Locate the cell with the specified text and output its [x, y] center coordinate. 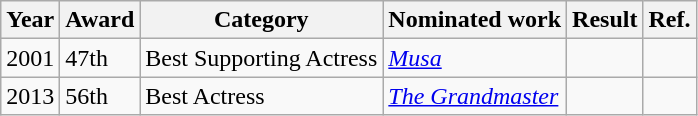
2013 [30, 96]
Award [100, 20]
Year [30, 20]
Ref. [670, 20]
The Grandmaster [475, 96]
Best Actress [262, 96]
Musa [475, 58]
Nominated work [475, 20]
47th [100, 58]
Best Supporting Actress [262, 58]
Category [262, 20]
2001 [30, 58]
56th [100, 96]
Result [605, 20]
